Scan for the cell matching the given text and deliver its [x, y] coordinate at center. 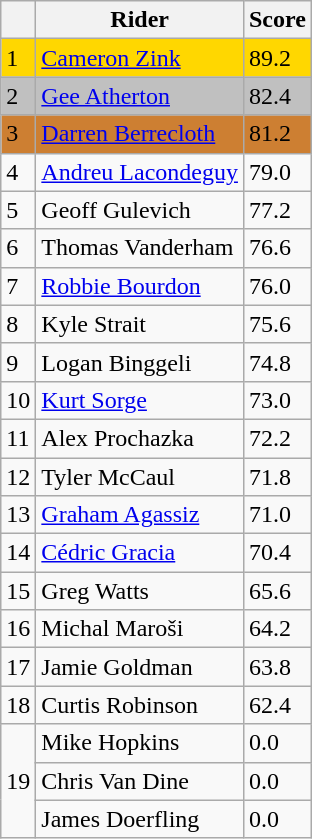
74.8 [277, 362]
Andreu Lacondeguy [140, 172]
Kyle Strait [140, 324]
7 [18, 286]
13 [18, 515]
70.4 [277, 553]
19 [18, 781]
Robbie Bourdon [140, 286]
10 [18, 400]
77.2 [277, 210]
62.4 [277, 705]
Geoff Gulevich [140, 210]
16 [18, 629]
Alex Prochazka [140, 438]
Mike Hopkins [140, 743]
6 [18, 248]
Michal Maroši [140, 629]
2 [18, 96]
4 [18, 172]
Logan Binggeli [140, 362]
Tyler McCaul [140, 477]
63.8 [277, 667]
Curtis Robinson [140, 705]
76.0 [277, 286]
Jamie Goldman [140, 667]
82.4 [277, 96]
Kurt Sorge [140, 400]
65.6 [277, 591]
76.6 [277, 248]
81.2 [277, 134]
14 [18, 553]
73.0 [277, 400]
Cameron Zink [140, 58]
5 [18, 210]
Thomas Vanderham [140, 248]
64.2 [277, 629]
75.6 [277, 324]
Score [277, 20]
89.2 [277, 58]
15 [18, 591]
James Doerfling [140, 819]
Gee Atherton [140, 96]
Graham Agassiz [140, 515]
18 [18, 705]
11 [18, 438]
8 [18, 324]
Darren Berrecloth [140, 134]
1 [18, 58]
9 [18, 362]
72.2 [277, 438]
Rider [140, 20]
71.0 [277, 515]
12 [18, 477]
71.8 [277, 477]
Greg Watts [140, 591]
3 [18, 134]
Chris Van Dine [140, 781]
79.0 [277, 172]
17 [18, 667]
Cédric Gracia [140, 553]
